Locate the cell with the specified text and output its [x, y] center coordinate. 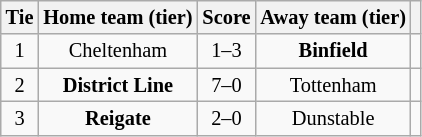
3 [20, 118]
Away team (tier) [332, 17]
Score [226, 17]
Dunstable [332, 118]
Tie [20, 17]
2–0 [226, 118]
1–3 [226, 51]
Reigate [118, 118]
Binfield [332, 51]
District Line [118, 85]
Cheltenham [118, 51]
7–0 [226, 85]
Tottenham [332, 85]
1 [20, 51]
2 [20, 85]
Home team (tier) [118, 17]
